Provide the (X, Y) coordinate of the cell's center where the given text is located.  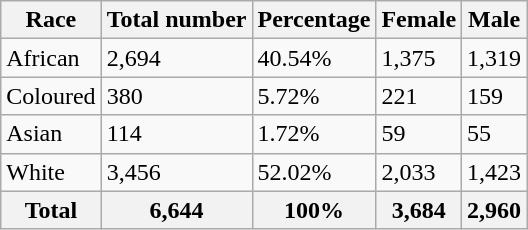
2,694 (176, 58)
1,423 (494, 172)
100% (314, 210)
114 (176, 134)
380 (176, 96)
52.02% (314, 172)
2,960 (494, 210)
221 (419, 96)
5.72% (314, 96)
3,684 (419, 210)
2,033 (419, 172)
Percentage (314, 20)
1.72% (314, 134)
1,319 (494, 58)
White (51, 172)
59 (419, 134)
Asian (51, 134)
Female (419, 20)
55 (494, 134)
Race (51, 20)
1,375 (419, 58)
40.54% (314, 58)
African (51, 58)
6,644 (176, 210)
Male (494, 20)
Coloured (51, 96)
3,456 (176, 172)
Total number (176, 20)
Total (51, 210)
159 (494, 96)
